Locate the cell with the specified text and output its (x, y) center coordinate. 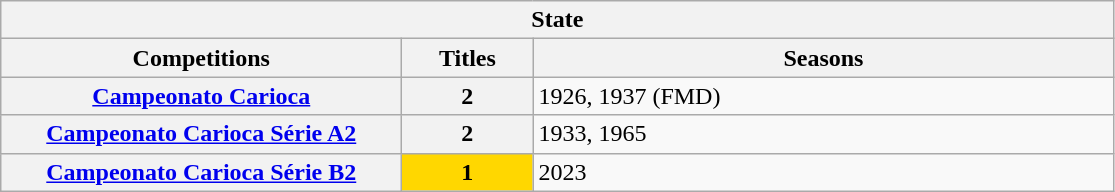
2023 (824, 172)
Campeonato Carioca Série B2 (202, 172)
State (558, 20)
Titles (468, 58)
Competitions (202, 58)
Seasons (824, 58)
Campeonato Carioca (202, 96)
1933, 1965 (824, 134)
Campeonato Carioca Série A2 (202, 134)
1 (468, 172)
1926, 1937 (FMD) (824, 96)
